Return [X, Y] of the center of cell containing provided text 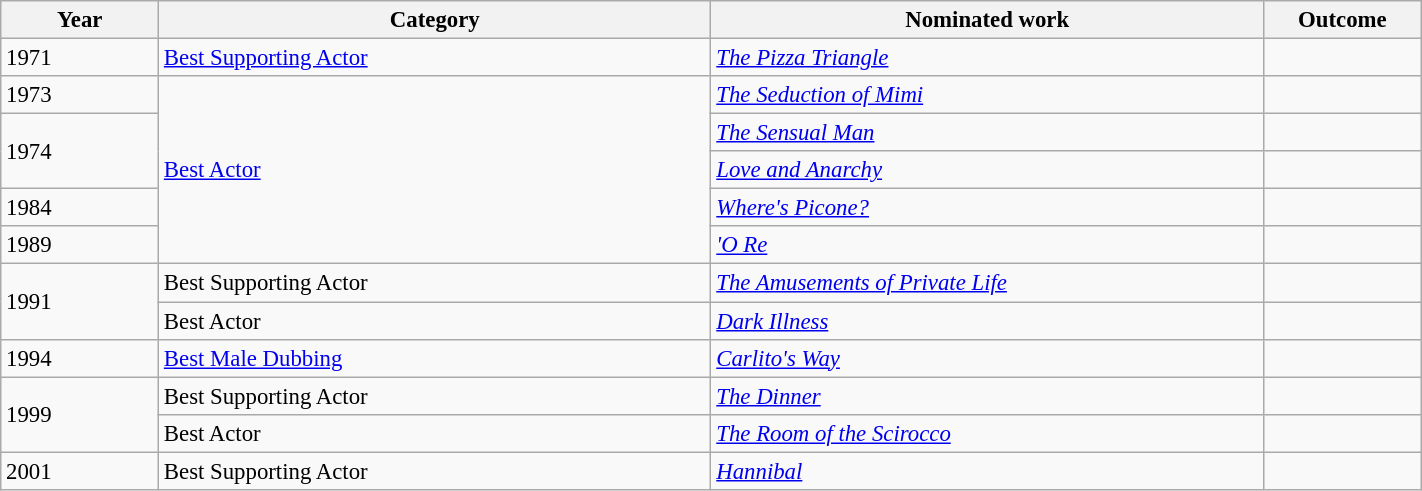
1994 [80, 358]
2001 [80, 471]
Hannibal [987, 471]
1984 [80, 208]
Best Male Dubbing [435, 358]
The Seduction of Mimi [987, 95]
The Dinner [987, 396]
1989 [80, 245]
Year [80, 20]
1991 [80, 302]
Category [435, 20]
'O Re [987, 245]
1971 [80, 58]
1999 [80, 414]
1973 [80, 95]
The Sensual Man [987, 133]
Where's Picone? [987, 208]
Dark Illness [987, 321]
1974 [80, 152]
Carlito's Way [987, 358]
The Amusements of Private Life [987, 283]
Outcome [1342, 20]
The Pizza Triangle [987, 58]
Nominated work [987, 20]
The Room of the Scirocco [987, 433]
Love and Anarchy [987, 170]
